For the text-containing cell, return its midpoint in [x, y] coordinate format. 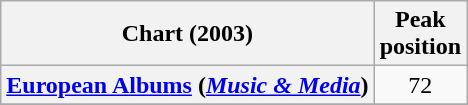
Chart (2003) [188, 34]
Peakposition [420, 34]
European Albums (Music & Media) [188, 85]
72 [420, 85]
